Determine the (x, y) coordinate at the center of the cell enclosing the given text.  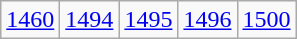
1494 (90, 20)
1496 (208, 20)
1495 (148, 20)
1500 (266, 20)
1460 (30, 20)
